Return the (X, Y) coordinate for the center point of the cell that contains the specified text.  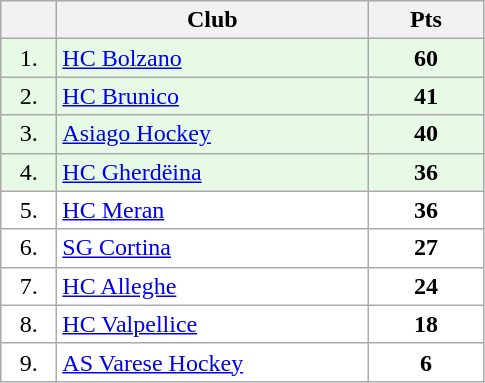
6 (426, 362)
40 (426, 134)
3. (29, 134)
8. (29, 324)
AS Varese Hockey (212, 362)
18 (426, 324)
HC Gherdëina (212, 172)
27 (426, 248)
HC Valpellice (212, 324)
24 (426, 286)
60 (426, 58)
SG Cortina (212, 248)
41 (426, 96)
HC Brunico (212, 96)
5. (29, 210)
Pts (426, 20)
7. (29, 286)
9. (29, 362)
1. (29, 58)
Asiago Hockey (212, 134)
Club (212, 20)
6. (29, 248)
HC Meran (212, 210)
4. (29, 172)
HC Alleghe (212, 286)
HC Bolzano (212, 58)
2. (29, 96)
